Pinpoint the cell where the given text exists, returning its (x, y) midpoint coordinate. 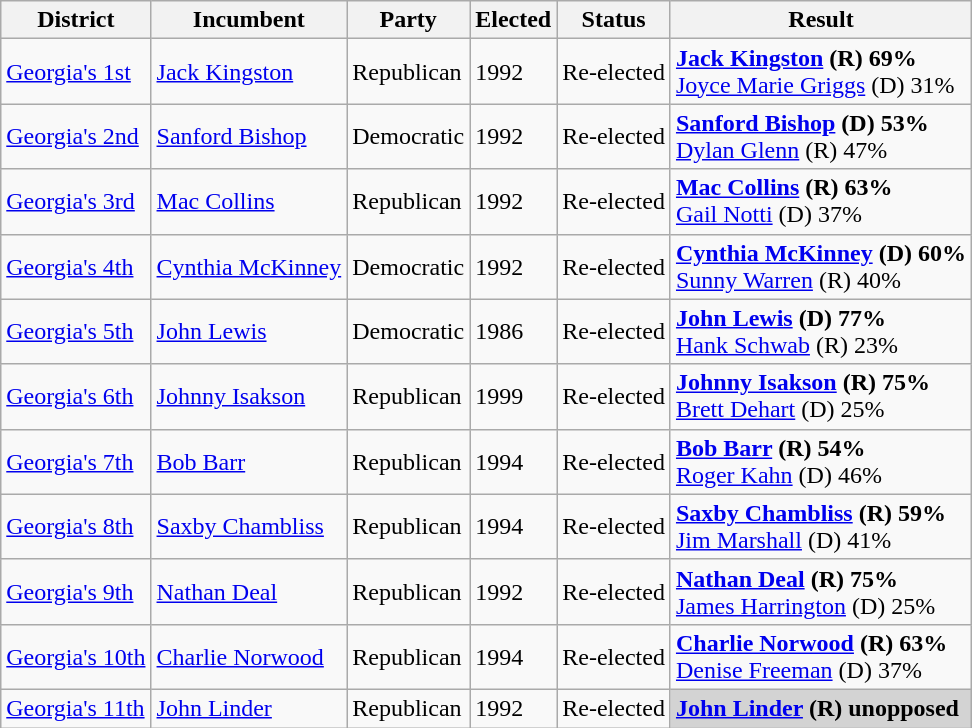
John Linder (R) unopposed (820, 708)
Georgia's 11th (76, 708)
Johnny Isakson (R) 75%Brett Dehart (D) 25% (820, 396)
Cynthia McKinney (249, 266)
Georgia's 5th (76, 332)
Georgia's 10th (76, 656)
Georgia's 6th (76, 396)
Sanford Bishop (D) 53%Dylan Glenn (R) 47% (820, 136)
Johnny Isakson (249, 396)
Cynthia McKinney (D) 60%Sunny Warren (R) 40% (820, 266)
Georgia's 4th (76, 266)
Elected (514, 20)
Result (820, 20)
Incumbent (249, 20)
Georgia's 2nd (76, 136)
Saxby Chambliss (249, 526)
Georgia's 9th (76, 592)
Georgia's 3rd (76, 202)
Bob Barr (249, 462)
Georgia's 7th (76, 462)
Charlie Norwood (249, 656)
Nathan Deal (R) 75%James Harrington (D) 25% (820, 592)
1999 (514, 396)
Status (614, 20)
Jack Kingston (249, 72)
John Lewis (D) 77%Hank Schwab (R) 23% (820, 332)
District (76, 20)
Charlie Norwood (R) 63%Denise Freeman (D) 37% (820, 656)
Georgia's 1st (76, 72)
Georgia's 8th (76, 526)
Sanford Bishop (249, 136)
Mac Collins (249, 202)
Saxby Chambliss (R) 59%Jim Marshall (D) 41% (820, 526)
Mac Collins (R) 63%Gail Notti (D) 37% (820, 202)
John Lewis (249, 332)
Party (408, 20)
1986 (514, 332)
Nathan Deal (249, 592)
Bob Barr (R) 54%Roger Kahn (D) 46% (820, 462)
Jack Kingston (R) 69%Joyce Marie Griggs (D) 31% (820, 72)
John Linder (249, 708)
